Output the (x, y) coordinate of the center of the cell containing the given text.  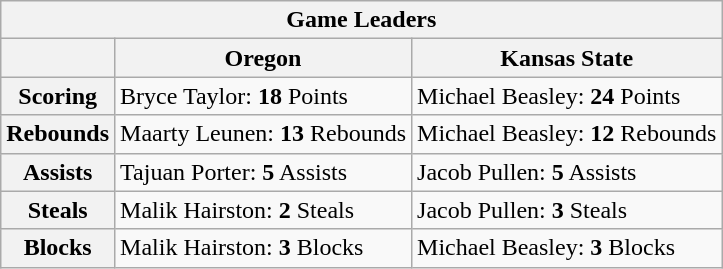
Bryce Taylor: 18 Points (264, 96)
Michael Beasley: 24 Points (567, 96)
Malik Hairston: 3 Blocks (264, 248)
Rebounds (58, 134)
Jacob Pullen: 5 Assists (567, 172)
Scoring (58, 96)
Blocks (58, 248)
Oregon (264, 58)
Kansas State (567, 58)
Maarty Leunen: 13 Rebounds (264, 134)
Michael Beasley: 12 Rebounds (567, 134)
Game Leaders (362, 20)
Jacob Pullen: 3 Steals (567, 210)
Malik Hairston: 2 Steals (264, 210)
Steals (58, 210)
Tajuan Porter: 5 Assists (264, 172)
Assists (58, 172)
Michael Beasley: 3 Blocks (567, 248)
